Identify which cell holds the provided text, then report its [x, y] central coordinate. 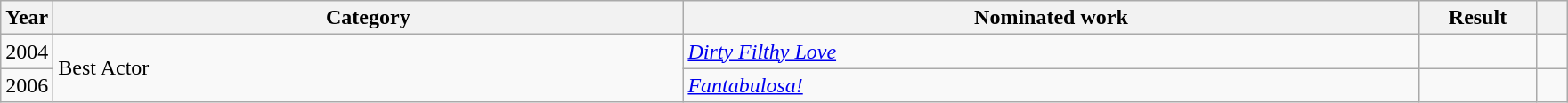
Category [369, 18]
Result [1478, 18]
Fantabulosa! [1051, 85]
Year [27, 18]
2004 [27, 51]
Dirty Filthy Love [1051, 51]
Best Actor [369, 68]
Nominated work [1051, 18]
2006 [27, 85]
